Extract the (x, y) coordinate from the center of the cell holding the provided text.  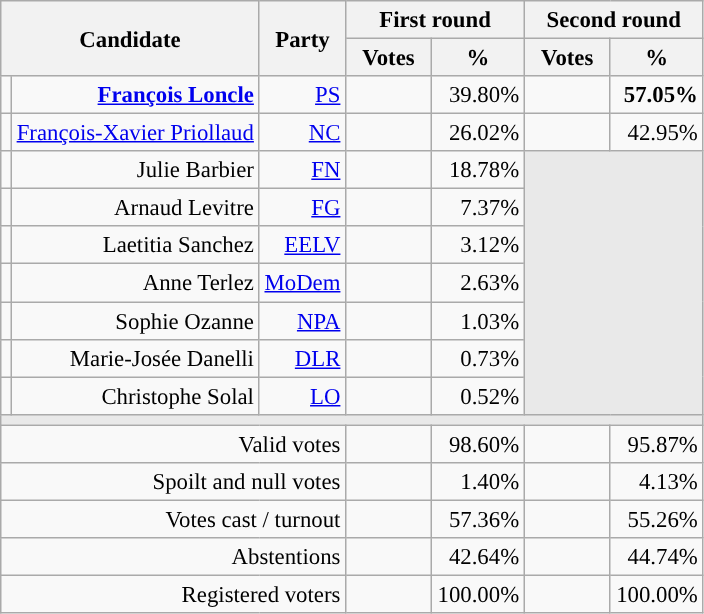
Anne Terlez (135, 283)
Votes cast / turnout (174, 519)
Registered voters (174, 594)
4.13% (656, 482)
DLR (302, 358)
Candidate (130, 38)
2.63% (478, 283)
Marie-Josée Danelli (135, 358)
Party (302, 38)
95.87% (656, 444)
26.02% (478, 133)
18.78% (478, 170)
FN (302, 170)
Spoilt and null votes (174, 482)
François-Xavier Priollaud (135, 133)
57.05% (656, 95)
Julie Barbier (135, 170)
7.37% (478, 208)
Second round (614, 20)
Sophie Ozanne (135, 321)
0.73% (478, 358)
Christophe Solal (135, 396)
MoDem (302, 283)
42.64% (478, 557)
Valid votes (174, 444)
Arnaud Levitre (135, 208)
1.40% (478, 482)
EELV (302, 245)
3.12% (478, 245)
1.03% (478, 321)
Laetitia Sanchez (135, 245)
42.95% (656, 133)
Abstentions (174, 557)
39.80% (478, 95)
NC (302, 133)
44.74% (656, 557)
0.52% (478, 396)
NPA (302, 321)
55.26% (656, 519)
LO (302, 396)
PS (302, 95)
98.60% (478, 444)
François Loncle (135, 95)
First round (436, 20)
FG (302, 208)
57.36% (478, 519)
